Provide the (x, y) coordinate of the cell's center where the given text is located.  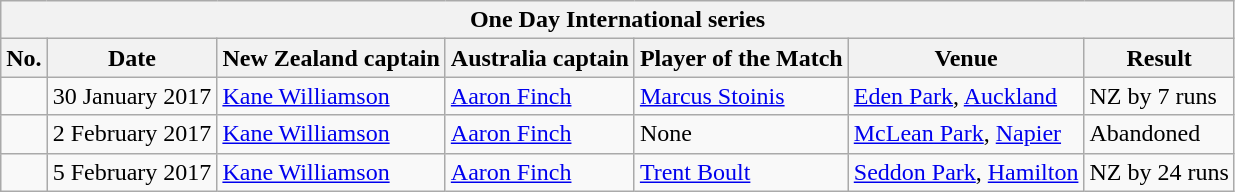
5 February 2017 (132, 172)
NZ by 7 runs (1159, 96)
30 January 2017 (132, 96)
Result (1159, 58)
Marcus Stoinis (741, 96)
Trent Boult (741, 172)
McLean Park, Napier (966, 134)
Player of the Match (741, 58)
Date (132, 58)
NZ by 24 runs (1159, 172)
None (741, 134)
Abandoned (1159, 134)
New Zealand captain (331, 58)
Venue (966, 58)
No. (24, 58)
Eden Park, Auckland (966, 96)
Seddon Park, Hamilton (966, 172)
2 February 2017 (132, 134)
One Day International series (618, 20)
Australia captain (540, 58)
